Determine the [X, Y] coordinate at the center of the cell enclosing the given text.  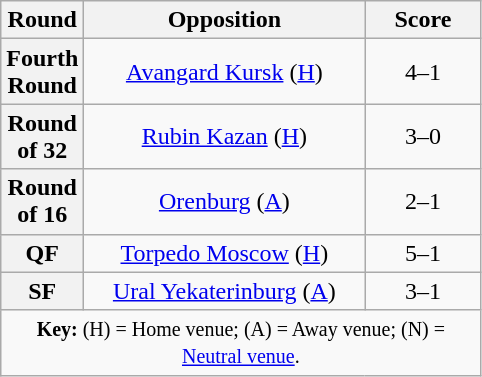
2–1 [423, 202]
Avangard Kursk (H) [224, 72]
Fourth Round [42, 72]
Opposition [224, 20]
Rubin Kazan (H) [224, 136]
Orenburg (A) [224, 202]
3–1 [423, 291]
Round [42, 20]
Ural Yekaterinburg (A) [224, 291]
Round of 32 [42, 136]
Score [423, 20]
3–0 [423, 136]
QF [42, 253]
Key: (H) = Home venue; (A) = Away venue; (N) = Neutral venue. [241, 342]
5–1 [423, 253]
4–1 [423, 72]
Round of 16 [42, 202]
SF [42, 291]
Torpedo Moscow (H) [224, 253]
